Return (X, Y) of the center of cell containing provided text 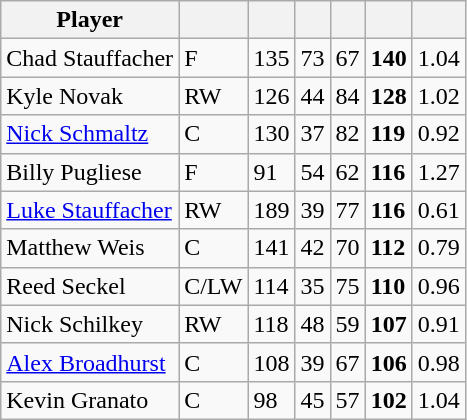
1.02 (438, 96)
44 (312, 96)
0.91 (438, 324)
98 (272, 400)
Luke Stauffacher (90, 210)
108 (272, 362)
0.92 (438, 134)
Kevin Granato (90, 400)
Alex Broadhurst (90, 362)
73 (312, 58)
110 (388, 286)
0.96 (438, 286)
0.61 (438, 210)
37 (312, 134)
84 (348, 96)
130 (272, 134)
126 (272, 96)
0.79 (438, 248)
91 (272, 172)
C/LW (214, 286)
Chad Stauffacher (90, 58)
59 (348, 324)
70 (348, 248)
Billy Pugliese (90, 172)
135 (272, 58)
118 (272, 324)
107 (388, 324)
48 (312, 324)
128 (388, 96)
189 (272, 210)
140 (388, 58)
Reed Seckel (90, 286)
42 (312, 248)
0.98 (438, 362)
62 (348, 172)
141 (272, 248)
102 (388, 400)
Matthew Weis (90, 248)
114 (272, 286)
54 (312, 172)
77 (348, 210)
119 (388, 134)
1.27 (438, 172)
Player (90, 20)
106 (388, 362)
Kyle Novak (90, 96)
112 (388, 248)
75 (348, 286)
57 (348, 400)
35 (312, 286)
45 (312, 400)
82 (348, 134)
Nick Schilkey (90, 324)
Nick Schmaltz (90, 134)
